Pinpoint the cell where the given text exists, returning its [X, Y] midpoint coordinate. 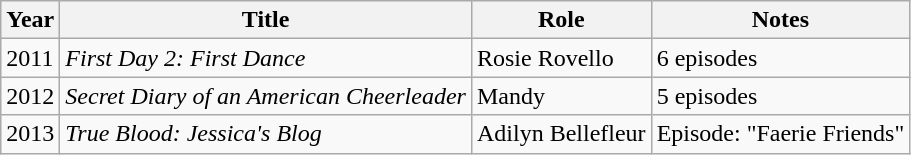
Notes [780, 20]
6 episodes [780, 58]
Secret Diary of an American Cheerleader [266, 96]
Rosie Rovello [561, 58]
2011 [30, 58]
Mandy [561, 96]
First Day 2: First Dance [266, 58]
2012 [30, 96]
True Blood: Jessica's Blog [266, 134]
Year [30, 20]
Role [561, 20]
Episode: "Faerie Friends" [780, 134]
5 episodes [780, 96]
Adilyn Bellefleur [561, 134]
Title [266, 20]
2013 [30, 134]
